Capture the cell that displays the provided text and extract its (X, Y) central coordinate. 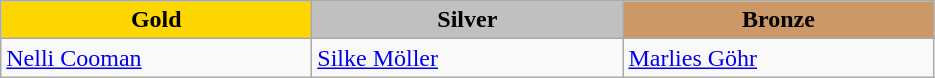
Nelli Cooman (156, 58)
Gold (156, 20)
Bronze (778, 20)
Silver (468, 20)
Silke Möller (468, 58)
Marlies Göhr (778, 58)
